From the cell containing the given text, extract its center point as (X, Y) coordinate. 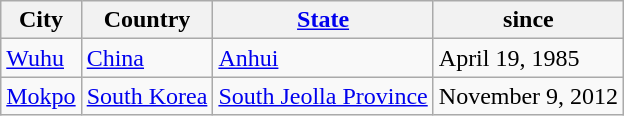
State (323, 20)
November 9, 2012 (528, 96)
Wuhu (41, 58)
Country (147, 20)
City (41, 20)
Anhui (323, 58)
South Jeolla Province (323, 96)
April 19, 1985 (528, 58)
Mokpo (41, 96)
since (528, 20)
South Korea (147, 96)
China (147, 58)
